Return the [X, Y] coordinate for the center point of the cell that contains the specified text.  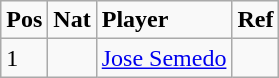
Player [164, 20]
Ref [256, 20]
Pos [24, 20]
1 [24, 58]
Jose Semedo [164, 58]
Nat [72, 20]
